Output the (X, Y) coordinate of the center of the cell containing the given text.  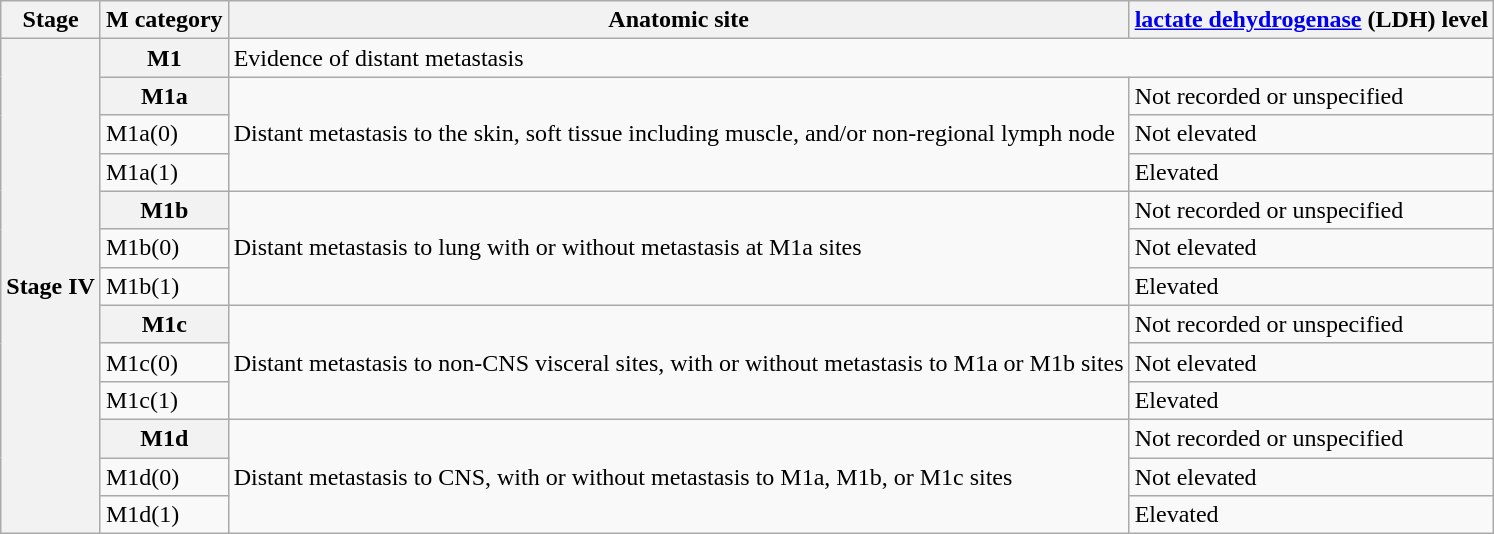
Stage IV (51, 286)
M1d(1) (164, 515)
M1b(1) (164, 286)
Distant metastasis to the skin, soft tissue including muscle, and/or non-regional lymph node (678, 134)
M1a (164, 96)
M1c(0) (164, 362)
Evidence of distant metastasis (861, 58)
lactate dehydrogenase (LDH) level (1312, 20)
M1d(0) (164, 477)
M1 (164, 58)
M1a(1) (164, 172)
Anatomic site (678, 20)
M category (164, 20)
Distant metastasis to lung with or without metastasis at M1a sites (678, 248)
Distant metastasis to non‐CNS visceral sites, with or without metastasis to M1a or M1b sites (678, 362)
M1b (164, 210)
M1c (164, 324)
Stage (51, 20)
M1c(1) (164, 400)
Distant metastasis to CNS, with or without metastasis to M1a, M1b, or M1c sites (678, 476)
M1b(0) (164, 248)
M1d (164, 438)
M1a(0) (164, 134)
